Extract the [X, Y] coordinate from the center of the cell holding the provided text.  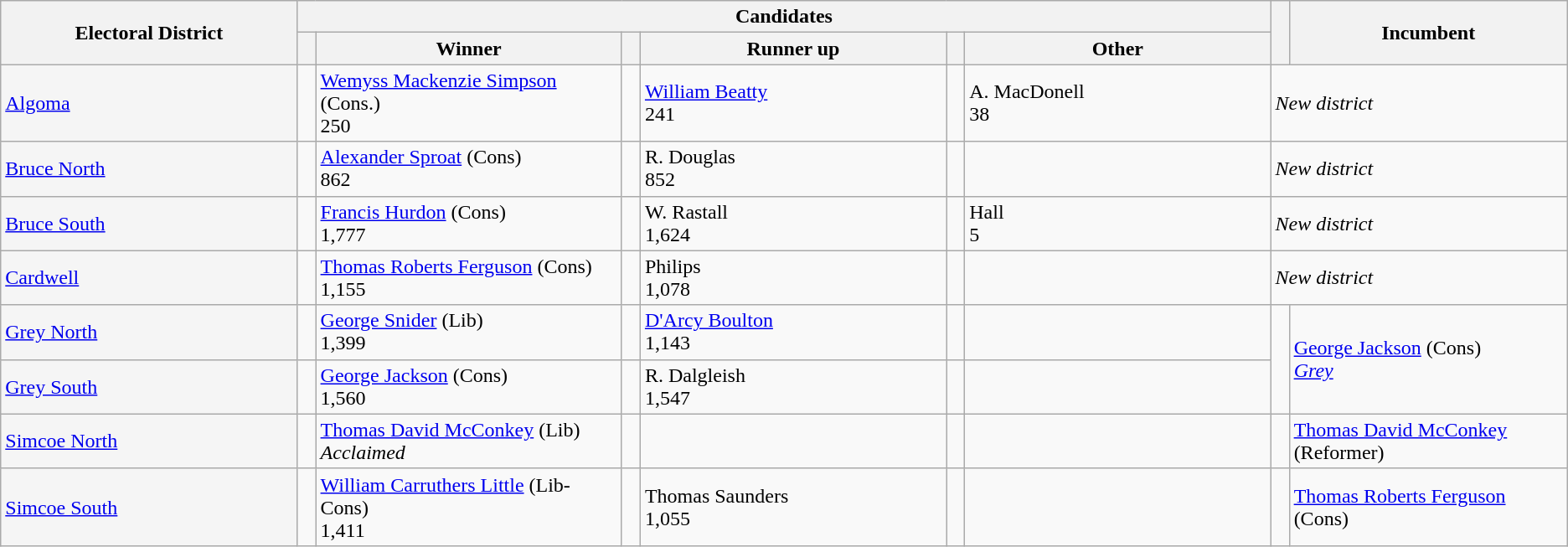
Thomas David McConkey (Reformer) [1428, 441]
Thomas David McConkey (Lib) Acclaimed [469, 441]
Thomas Roberts Ferguson (Cons) [1428, 507]
Winner [469, 49]
Other [1117, 49]
Thomas Roberts Ferguson (Cons) 1,155 [469, 278]
R. Douglas 852 [792, 169]
Incumbent [1428, 33]
William Carruthers Little (Lib-Cons) 1,411 [469, 507]
Simcoe South [149, 507]
Grey South [149, 387]
Bruce North [149, 169]
Francis Hurdon (Cons) 1,777 [469, 223]
Hall 5 [1117, 223]
Wemyss Mackenzie Simpson (Cons.) 250 [469, 103]
Alexander Sproat (Cons) 862 [469, 169]
Runner up [792, 49]
W. Rastall 1,624 [792, 223]
Simcoe North [149, 441]
William Beatty 241 [792, 103]
Electoral District [149, 33]
Bruce South [149, 223]
Thomas Saunders 1,055 [792, 507]
George Jackson (Cons) 1,560 [469, 387]
Philips 1,078 [792, 278]
George Jackson (Cons)Grey [1428, 359]
Algoma [149, 103]
A. MacDonell 38 [1117, 103]
Candidates [784, 17]
D'Arcy Boulton 1,143 [792, 332]
Cardwell [149, 278]
Grey North [149, 332]
R. Dalgleish 1,547 [792, 387]
George Snider (Lib) 1,399 [469, 332]
